Extract the (x, y) coordinate from the center of the cell holding the provided text.  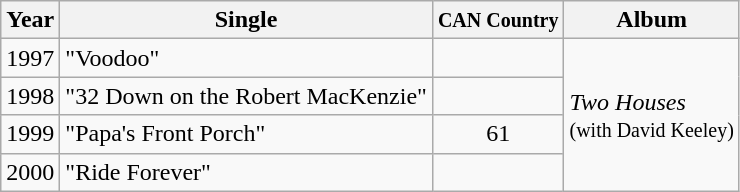
61 (498, 134)
Single (246, 20)
2000 (30, 172)
"32 Down on the Robert MacKenzie" (246, 96)
"Ride Forever" (246, 172)
Album (652, 20)
Year (30, 20)
"Papa's Front Porch" (246, 134)
1998 (30, 96)
1997 (30, 58)
Two Houses(with David Keeley) (652, 115)
"Voodoo" (246, 58)
CAN Country (498, 20)
1999 (30, 134)
